Scan for the cell matching the given text and deliver its [X, Y] coordinate at center. 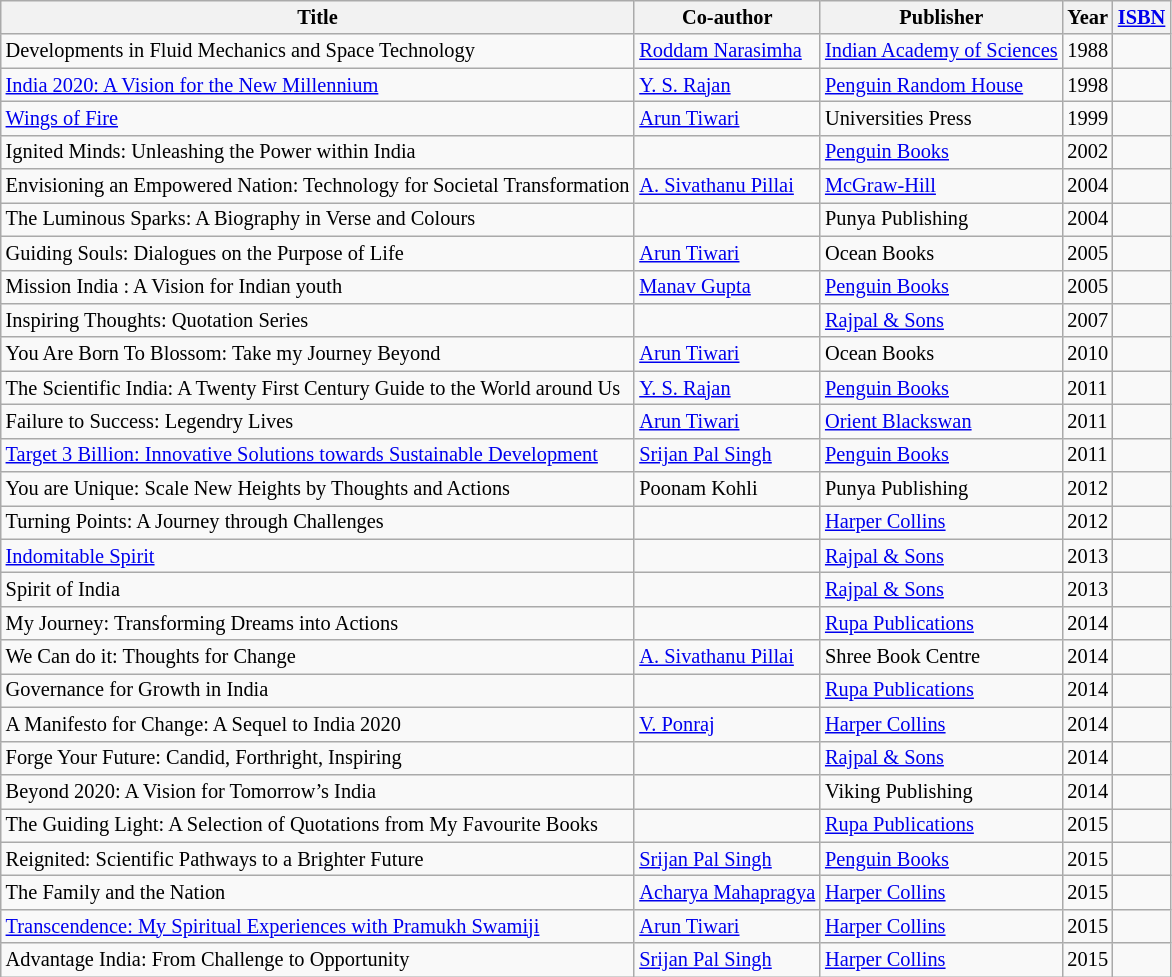
Governance for Growth in India [318, 690]
Acharya Mahapragya [727, 892]
Advantage India: From Challenge to Opportunity [318, 960]
Developments in Fluid Mechanics and Space Technology [318, 51]
1999 [1087, 118]
Manav Gupta [727, 287]
Year [1087, 17]
Inspiring Thoughts: Quotation Series [318, 320]
The Scientific India: A Twenty First Century Guide to the World around Us [318, 388]
Wings of Fire [318, 118]
Co-author [727, 17]
Penguin Random House [941, 85]
Ignited Minds: Unleashing the Power within India [318, 152]
Spirit of India [318, 589]
My Journey: Transforming Dreams into Actions [318, 623]
1988 [1087, 51]
Poonam Kohli [727, 489]
Transcendence: My Spiritual Experiences with Pramukh Swamiji [318, 926]
Guiding Souls: Dialogues on the Purpose of Life [318, 253]
Target 3 Billion: Innovative Solutions towards Sustainable Development [318, 455]
2002 [1087, 152]
2007 [1087, 320]
V. Ponraj [727, 724]
Title [318, 17]
ISBN [1142, 17]
Mission India : A Vision for Indian youth [318, 287]
McGraw-Hill [941, 186]
Forge Your Future: Candid, Forthright, Inspiring [318, 758]
Publisher [941, 17]
Turning Points: A Journey through Challenges [318, 522]
Universities Press [941, 118]
Roddam Narasimha [727, 51]
Envisioning an Empowered Nation: Technology for Societal Transformation [318, 186]
India 2020: A Vision for the New Millennium [318, 85]
A Manifesto for Change: A Sequel to India 2020 [318, 724]
You Are Born To Blossom: Take my Journey Beyond [318, 354]
We Can do it: Thoughts for Change [318, 657]
2010 [1087, 354]
Viking Publishing [941, 791]
Reignited: Scientific Pathways to a Brighter Future [318, 859]
The Luminous Sparks: A Biography in Verse and Colours [318, 219]
Failure to Success: Legendry Lives [318, 421]
Indomitable Spirit [318, 556]
Orient Blackswan [941, 421]
The Guiding Light: A Selection of Quotations from My Favourite Books [318, 825]
The Family and the Nation [318, 892]
Shree Book Centre [941, 657]
1998 [1087, 85]
Beyond 2020: A Vision for Tomorrow’s India [318, 791]
Indian Academy of Sciences [941, 51]
You are Unique: Scale New Heights by Thoughts and Actions [318, 489]
